Return the (x, y) coordinate for the center point of the cell that contains the specified text.  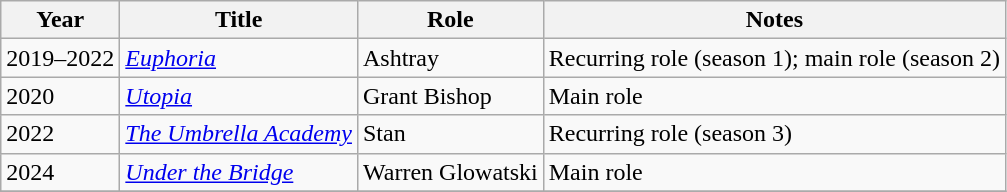
The Umbrella Academy (239, 134)
Year (60, 20)
Ashtray (450, 58)
Role (450, 20)
Notes (774, 20)
Recurring role (season 1); main role (season 2) (774, 58)
2024 (60, 172)
Grant Bishop (450, 96)
Stan (450, 134)
2022 (60, 134)
Recurring role (season 3) (774, 134)
Euphoria (239, 58)
Under the Bridge (239, 172)
Utopia (239, 96)
2020 (60, 96)
Title (239, 20)
2019–2022 (60, 58)
Warren Glowatski (450, 172)
